Identify which cell holds the provided text, then report its [x, y] central coordinate. 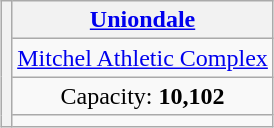
Capacity: 10,102 [143, 96]
Mitchel Athletic Complex [143, 58]
Uniondale [143, 20]
